From the cell containing the given text, extract its center point as [x, y] coordinate. 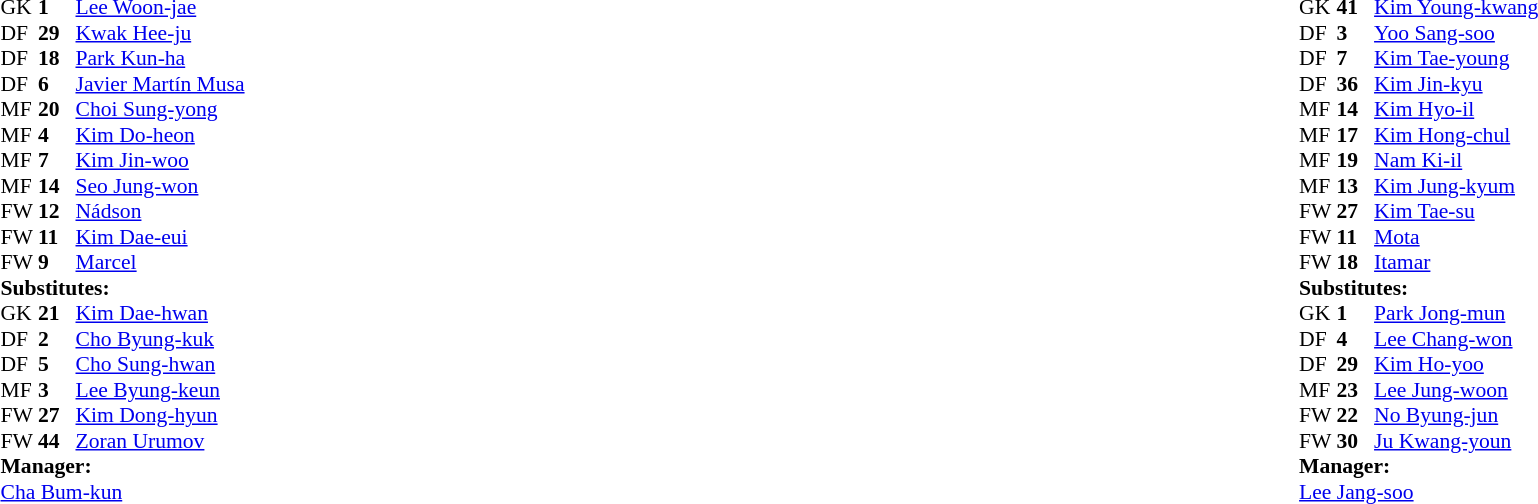
Ju Kwang-youn [1456, 441]
9 [57, 263]
Zoran Urumov [160, 441]
Kim Hong-chul [1456, 135]
Nam Ki-il [1456, 161]
Lee Jung-woon [1456, 390]
Nádson [160, 211]
Kim Jung-kyum [1456, 186]
Choi Sung-yong [160, 109]
Kim Dae-eui [160, 237]
Seo Jung-won [160, 186]
23 [1356, 390]
Yoo Sang-soo [1456, 33]
12 [57, 211]
1 [1356, 313]
Kim Dae-hwan [160, 313]
Kim Hyo-il [1456, 109]
6 [57, 84]
Javier Martín Musa [160, 84]
Park Kun-ha [160, 59]
Lee Chang-won [1456, 339]
Kim Tae-su [1456, 211]
No Byung-jun [1456, 415]
44 [57, 441]
Kim Jin-woo [160, 161]
19 [1356, 161]
Kim Tae-young [1456, 59]
Kim Ho-yoo [1456, 365]
Marcel [160, 263]
30 [1356, 441]
Cho Byung-kuk [160, 339]
20 [57, 109]
13 [1356, 186]
22 [1356, 415]
Kim Dong-hyun [160, 415]
17 [1356, 135]
Kim Do-heon [160, 135]
Kwak Hee-ju [160, 33]
36 [1356, 84]
Lee Byung-keun [160, 390]
5 [57, 365]
Mota [1456, 237]
Cho Sung-hwan [160, 365]
2 [57, 339]
21 [57, 313]
Kim Jin-kyu [1456, 84]
Park Jong-mun [1456, 313]
Itamar [1456, 263]
